Return the [X, Y] coordinate for the center point of the cell that contains the specified text.  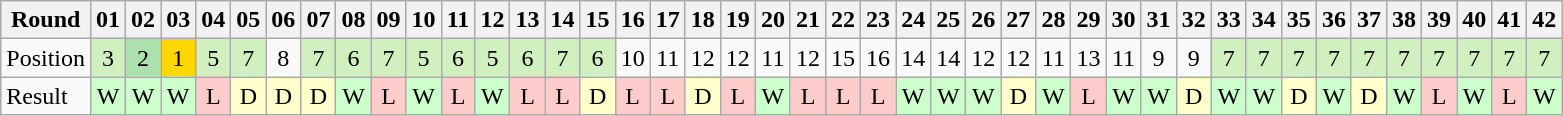
06 [284, 20]
22 [844, 20]
02 [144, 20]
41 [1510, 20]
20 [772, 20]
38 [1404, 20]
31 [1158, 20]
3 [108, 58]
33 [1228, 20]
03 [178, 20]
29 [1088, 20]
01 [108, 20]
21 [808, 20]
34 [1264, 20]
04 [214, 20]
35 [1298, 20]
27 [1018, 20]
08 [354, 20]
09 [388, 20]
23 [878, 20]
19 [738, 20]
39 [1440, 20]
25 [948, 20]
26 [984, 20]
2 [144, 58]
Round [46, 20]
32 [1194, 20]
8 [284, 58]
37 [1368, 20]
18 [702, 20]
28 [1054, 20]
24 [914, 20]
1 [178, 58]
05 [248, 20]
36 [1334, 20]
17 [668, 20]
Position [46, 58]
07 [318, 20]
30 [1124, 20]
Result [46, 96]
42 [1544, 20]
40 [1474, 20]
